Locate the cell with the specified text and output its (X, Y) center coordinate. 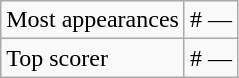
Top scorer (93, 58)
Most appearances (93, 20)
